Find where the given text appears and provide that cell's center as [x, y] coordinate. 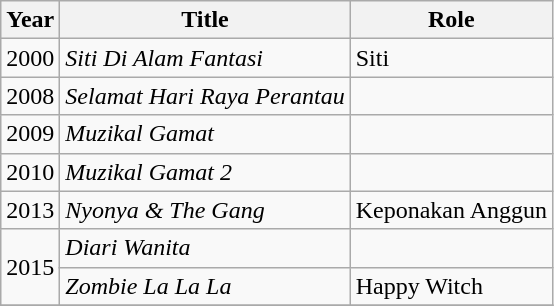
Siti Di Alam Fantasi [205, 58]
Happy Witch [451, 286]
Selamat Hari Raya Perantau [205, 96]
Nyonya & The Gang [205, 210]
2009 [30, 134]
Keponakan Anggun [451, 210]
2008 [30, 96]
Title [205, 20]
Muzikal Gamat 2 [205, 172]
Siti [451, 58]
Diari Wanita [205, 248]
2000 [30, 58]
2013 [30, 210]
Role [451, 20]
2015 [30, 267]
Year [30, 20]
Zombie La La La [205, 286]
Muzikal Gamat [205, 134]
2010 [30, 172]
